Return (X, Y) of the center of cell containing provided text 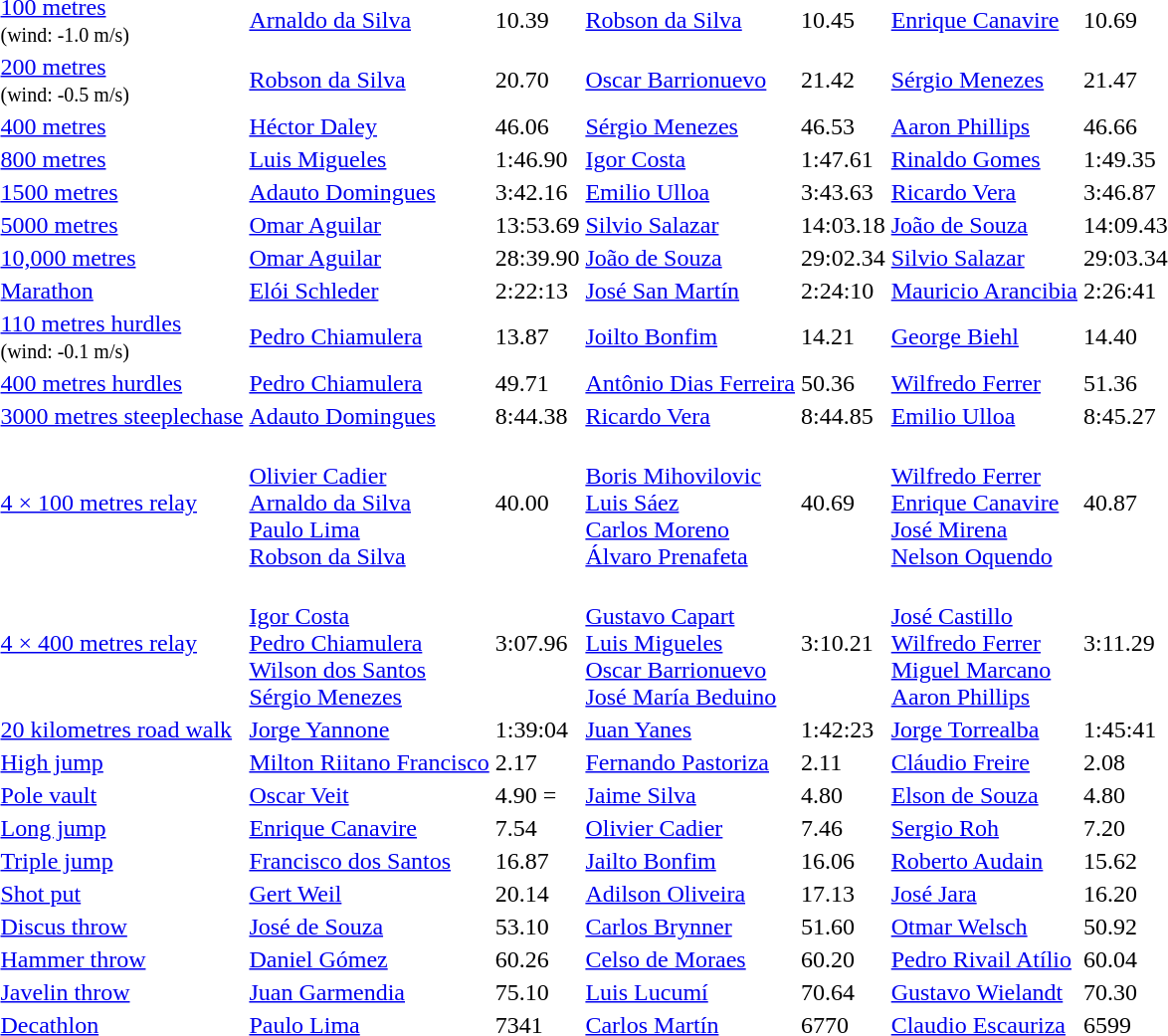
Mauricio Arancibia (984, 291)
40.00 (537, 503)
Fernando Pastoriza (690, 762)
Elson de Souza (984, 795)
70.64 (844, 992)
50.36 (844, 383)
Jorge Yannone (369, 729)
Boris MihovilovicLuis SáezCarlos MorenoÁlvaro Prenafeta (690, 503)
Oscar Barrionuevo (690, 80)
Roberto Audain (984, 861)
1:42:23 (844, 729)
13.87 (537, 336)
Jailto Bonfim (690, 861)
16.06 (844, 861)
Héctor Daley (369, 126)
Antônio Dias Ferreira (690, 383)
José CastilloWilfredo FerrerMiguel MarcanoAaron Phillips (984, 643)
Gustavo CapartLuis MiguelesOscar BarrionuevoJosé María Beduino (690, 643)
Adilson Oliveira (690, 894)
José San Martín (690, 291)
1:47.61 (844, 159)
53.10 (537, 927)
28:39.90 (537, 258)
17.13 (844, 894)
60.26 (537, 959)
Luis Lucumí (690, 992)
Elói Schleder (369, 291)
Jorge Torrealba (984, 729)
4.90 = (537, 795)
Wilfredo FerrerEnrique CanavireJosé MirenaNelson Oquendo (984, 503)
Carlos Brynner (690, 927)
3:10.21 (844, 643)
Olivier Cadier (690, 828)
Juan Garmendia (369, 992)
3:43.63 (844, 192)
46.53 (844, 126)
8:44.38 (537, 416)
16.87 (537, 861)
29:02.34 (844, 258)
13:53.69 (537, 225)
Joilto Bonfim (690, 336)
2:24:10 (844, 291)
Luis Migueles (369, 159)
21.42 (844, 80)
14.21 (844, 336)
7.54 (537, 828)
75.10 (537, 992)
Wilfredo Ferrer (984, 383)
José de Souza (369, 927)
3:07.96 (537, 643)
Jaime Silva (690, 795)
Cláudio Freire (984, 762)
Olivier CadierArnaldo da SilvaPaulo LimaRobson da Silva (369, 503)
Igor Costa (690, 159)
2.11 (844, 762)
7.46 (844, 828)
20.70 (537, 80)
2.17 (537, 762)
51.60 (844, 927)
Enrique Canavire (369, 828)
Gustavo Wielandt (984, 992)
1:46.90 (537, 159)
Otmar Welsch (984, 927)
Sergio Roh (984, 828)
Milton Riitano Francisco (369, 762)
Robson da Silva (369, 80)
8:44.85 (844, 416)
3:42.16 (537, 192)
José Jara (984, 894)
Pedro Rivail Atílio (984, 959)
Francisco dos Santos (369, 861)
1:39:04 (537, 729)
Juan Yanes (690, 729)
40.69 (844, 503)
4.80 (844, 795)
Oscar Veit (369, 795)
2:22:13 (537, 291)
Rinaldo Gomes (984, 159)
20.14 (537, 894)
Daniel Gómez (369, 959)
Gert Weil (369, 894)
Igor CostaPedro ChiamuleraWilson dos SantosSérgio Menezes (369, 643)
46.06 (537, 126)
49.71 (537, 383)
60.20 (844, 959)
Aaron Phillips (984, 126)
George Biehl (984, 336)
14:03.18 (844, 225)
Celso de Moraes (690, 959)
